Capture the cell that displays the provided text and extract its (x, y) central coordinate. 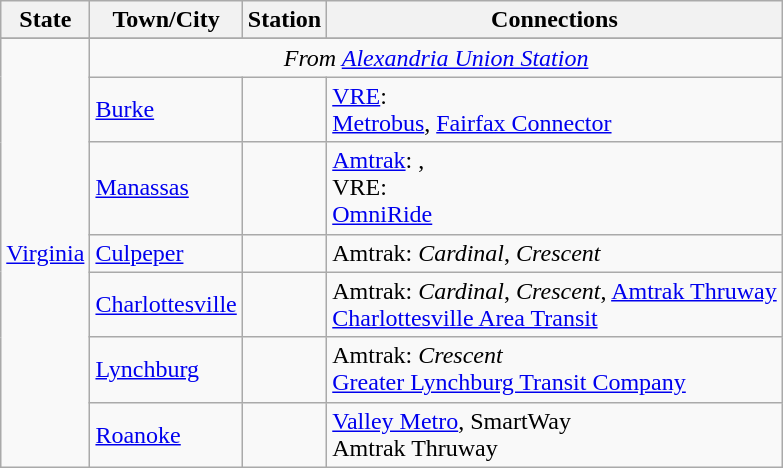
Burke (166, 110)
Amtrak: , VRE: OmniRide (554, 188)
Virginia (46, 253)
Amtrak: Cardinal, Crescent, Amtrak Thruway Charlottesville Area Transit (554, 304)
Connections (554, 20)
VRE: Metrobus, Fairfax Connector (554, 110)
State (46, 20)
Station (284, 20)
Roanoke (166, 434)
From Alexandria Union Station (436, 58)
Lynchburg (166, 370)
Valley Metro, SmartWay Amtrak Thruway (554, 434)
Town/City (166, 20)
Amtrak: Cardinal, Crescent (554, 253)
Culpeper (166, 253)
Manassas (166, 188)
Charlottesville (166, 304)
Amtrak: Crescent Greater Lynchburg Transit Company (554, 370)
